Pinpoint the cell where the given text exists, returning its [X, Y] midpoint coordinate. 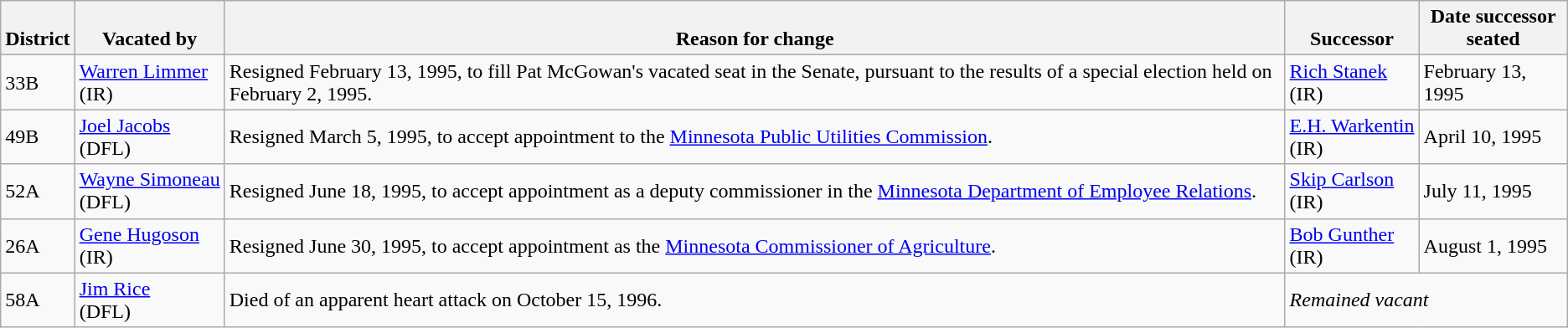
Bob Gunther(IR) [1352, 246]
Resigned February 13, 1995, to fill Pat McGowan's vacated seat in the Senate, pursuant to the results of a special election held on February 2, 1995. [755, 82]
33B [38, 82]
July 11, 1995 [1493, 191]
52A [38, 191]
Reason for change [755, 28]
August 1, 1995 [1493, 246]
Joel Jacobs(DFL) [149, 137]
Skip Carlson(IR) [1352, 191]
Died of an apparent heart attack on October 15, 1996. [755, 300]
Resigned June 18, 1995, to accept appointment as a deputy commissioner in the Minnesota Department of Employee Relations. [755, 191]
49B [38, 137]
Wayne Simoneau(DFL) [149, 191]
Warren Limmer(IR) [149, 82]
Vacated by [149, 28]
February 13, 1995 [1493, 82]
E.H. Warkentin(IR) [1352, 137]
Remained vacant [1426, 300]
Jim Rice(DFL) [149, 300]
26A [38, 246]
April 10, 1995 [1493, 137]
District [38, 28]
Gene Hugoson(IR) [149, 246]
58A [38, 300]
Successor [1352, 28]
Date successorseated [1493, 28]
Rich Stanek(IR) [1352, 82]
Resigned March 5, 1995, to accept appointment to the Minnesota Public Utilities Commission. [755, 137]
Resigned June 30, 1995, to accept appointment as the Minnesota Commissioner of Agriculture. [755, 246]
